Determine the [X, Y] coordinate at the center of the cell enclosing the given text.  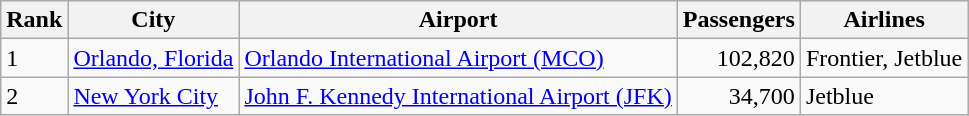
Frontier, Jetblue [884, 58]
New York City [154, 96]
Airport [458, 20]
34,700 [738, 96]
John F. Kennedy International Airport (JFK) [458, 96]
Jetblue [884, 96]
Airlines [884, 20]
2 [34, 96]
Rank [34, 20]
Orlando, Florida [154, 58]
Orlando International Airport (MCO) [458, 58]
Passengers [738, 20]
City [154, 20]
102,820 [738, 58]
1 [34, 58]
